Detect which cell encompasses the target text, then output its (x, y) center coordinate. 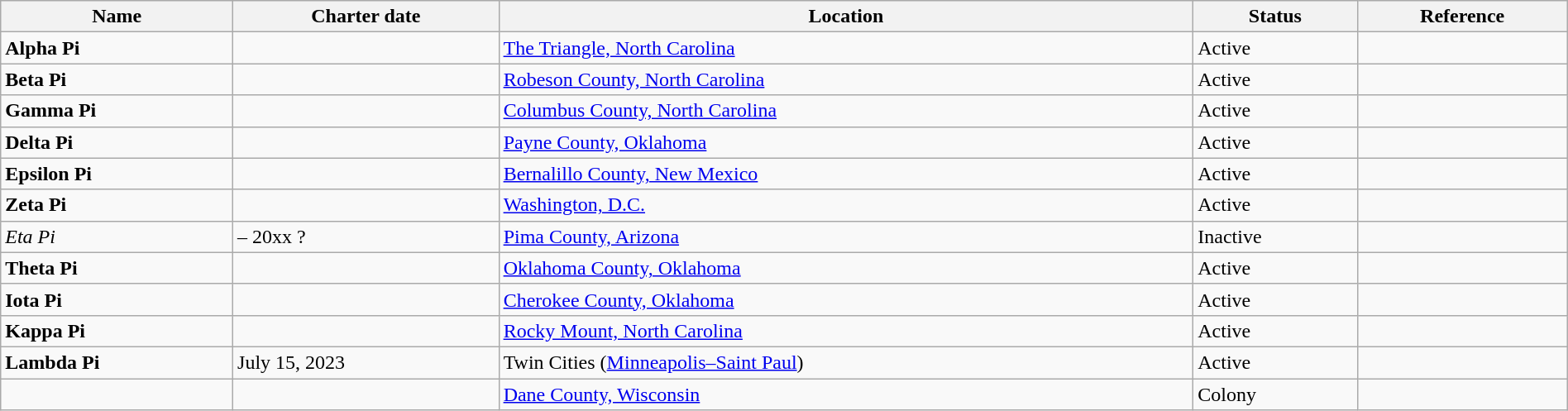
Rocky Mount, North Carolina (846, 331)
Status (1275, 17)
The Triangle, North Carolina (846, 48)
Alpha Pi (117, 48)
Charter date (366, 17)
Washington, D.C. (846, 205)
Gamma Pi (117, 111)
Lambda Pi (117, 362)
– 20xx ? (366, 237)
Eta Pi (117, 237)
Theta Pi (117, 268)
Cherokee County, Oklahoma (846, 299)
Iota Pi (117, 299)
Beta Pi (117, 79)
Location (846, 17)
Delta Pi (117, 142)
Twin Cities (Minneapolis–Saint Paul) (846, 362)
Columbus County, North Carolina (846, 111)
Reference (1462, 17)
Epsilon Pi (117, 174)
July 15, 2023 (366, 362)
Dane County, Wisconsin (846, 394)
Inactive (1275, 237)
Name (117, 17)
Pima County, Arizona (846, 237)
Bernalillo County, New Mexico (846, 174)
Zeta Pi (117, 205)
Oklahoma County, Oklahoma (846, 268)
Robeson County, North Carolina (846, 79)
Kappa Pi (117, 331)
Payne County, Oklahoma (846, 142)
Colony (1275, 394)
